Pinpoint the cell where the given text exists, returning its [x, y] midpoint coordinate. 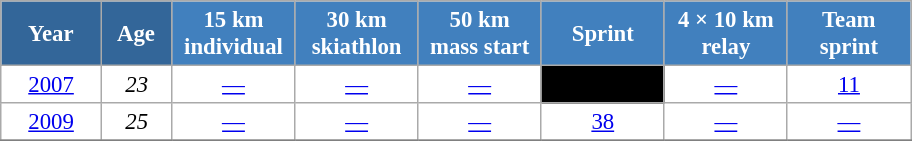
Year [52, 34]
4 × 10 km relay [726, 34]
Sprint [602, 34]
30 km skiathlon [356, 34]
2009 [52, 122]
25 [136, 122]
2007 [52, 85]
23 [136, 85]
Age [136, 34]
Team sprint [848, 34]
38 [602, 122]
15 km individual [234, 34]
11 [848, 85]
50 km mass start [480, 34]
